Capture the cell that displays the provided text and extract its [X, Y] central coordinate. 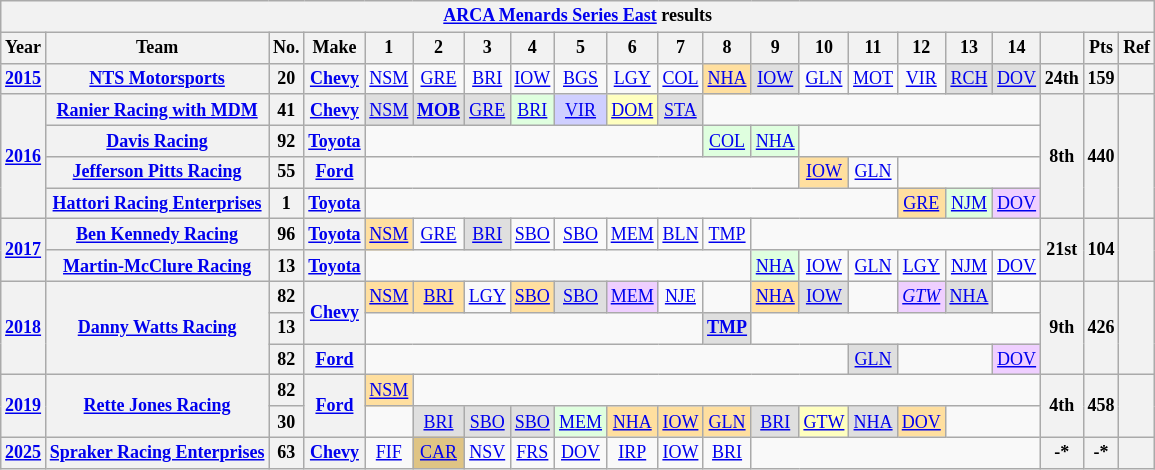
24th [1062, 78]
Davis Racing [156, 140]
92 [286, 140]
7 [680, 48]
2019 [24, 406]
CAR [439, 452]
104 [1101, 250]
MOB [439, 110]
11 [874, 48]
FRS [532, 452]
55 [286, 172]
2016 [24, 156]
41 [286, 110]
30 [286, 422]
NTS Motorsports [156, 78]
4 [532, 48]
MOT [874, 78]
RCH [969, 78]
NJE [680, 296]
Pts [1101, 48]
8th [1062, 156]
Hattori Racing Enterprises [156, 204]
2 [439, 48]
NSV [487, 452]
4th [1062, 406]
Rette Jones Racing [156, 406]
Danny Watts Racing [156, 328]
426 [1101, 328]
IRP [632, 452]
BGS [581, 78]
Year [24, 48]
458 [1101, 406]
Team [156, 48]
20 [286, 78]
10 [824, 48]
Ref [1137, 48]
Jefferson Pitts Racing [156, 172]
14 [1017, 48]
6 [632, 48]
2018 [24, 328]
63 [286, 452]
2015 [24, 78]
No. [286, 48]
Martin-McClure Racing [156, 266]
BLN [680, 234]
9 [775, 48]
2017 [24, 250]
5 [581, 48]
440 [1101, 156]
21st [1062, 250]
96 [286, 234]
8 [728, 48]
Spraker Racing Enterprises [156, 452]
DOM [632, 110]
STA [680, 110]
159 [1101, 78]
2025 [24, 452]
9th [1062, 328]
12 [921, 48]
Ranier Racing with MDM [156, 110]
FIF [389, 452]
Make [334, 48]
3 [487, 48]
ARCA Menards Series East results [578, 16]
Ben Kennedy Racing [156, 234]
